Provide the (x, y) coordinate of the cell's center where the given text is located.  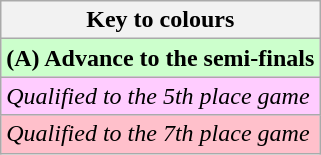
Qualified to the 5th place game (160, 96)
(A) Advance to the semi-finals (160, 58)
Key to colours (160, 20)
Qualified to the 7th place game (160, 134)
